Search for the cell housing the specified text and yield its [X, Y] center coordinate. 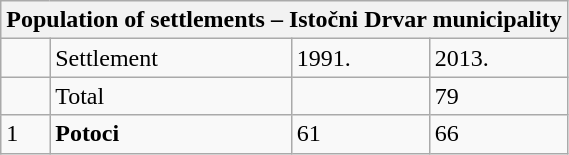
1991. [360, 58]
79 [498, 96]
Total [170, 96]
1 [26, 134]
Settlement [170, 58]
Potoci [170, 134]
61 [360, 134]
Population of settlements – Istočni Drvar municipality [284, 20]
2013. [498, 58]
66 [498, 134]
